Return [x, y] of the center of cell containing provided text 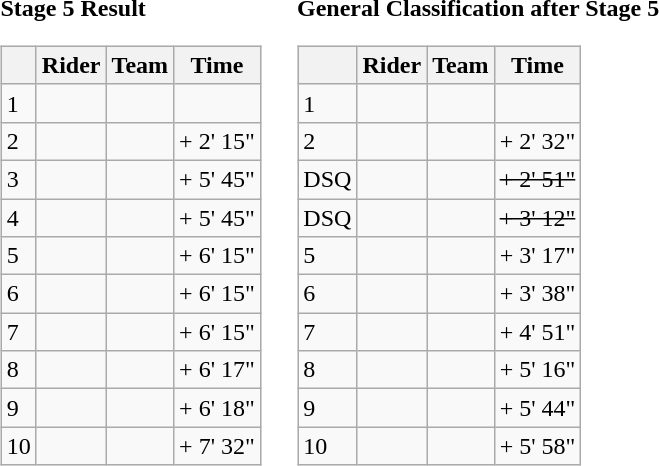
+ 5' 44" [538, 408]
+ 5' 58" [538, 446]
+ 7' 32" [218, 446]
+ 3' 38" [538, 294]
+ 4' 51" [538, 332]
+ 2' 15" [218, 141]
4 [18, 217]
+ 6' 17" [218, 370]
+ 6' 18" [218, 408]
+ 3' 17" [538, 256]
+ 2' 51" [538, 179]
+ 2' 32" [538, 141]
3 [18, 179]
+ 3' 12" [538, 217]
+ 5' 16" [538, 370]
